Output the (x, y) coordinate of the center of the cell containing the given text.  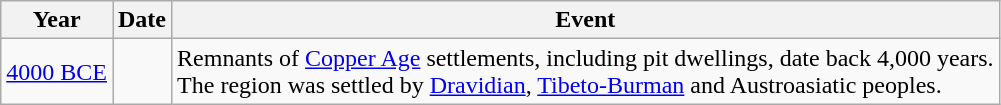
Year (57, 20)
Event (586, 20)
Date (142, 20)
4000 BCE (57, 72)
